From the cell containing the given text, extract its center point as [X, Y] coordinate. 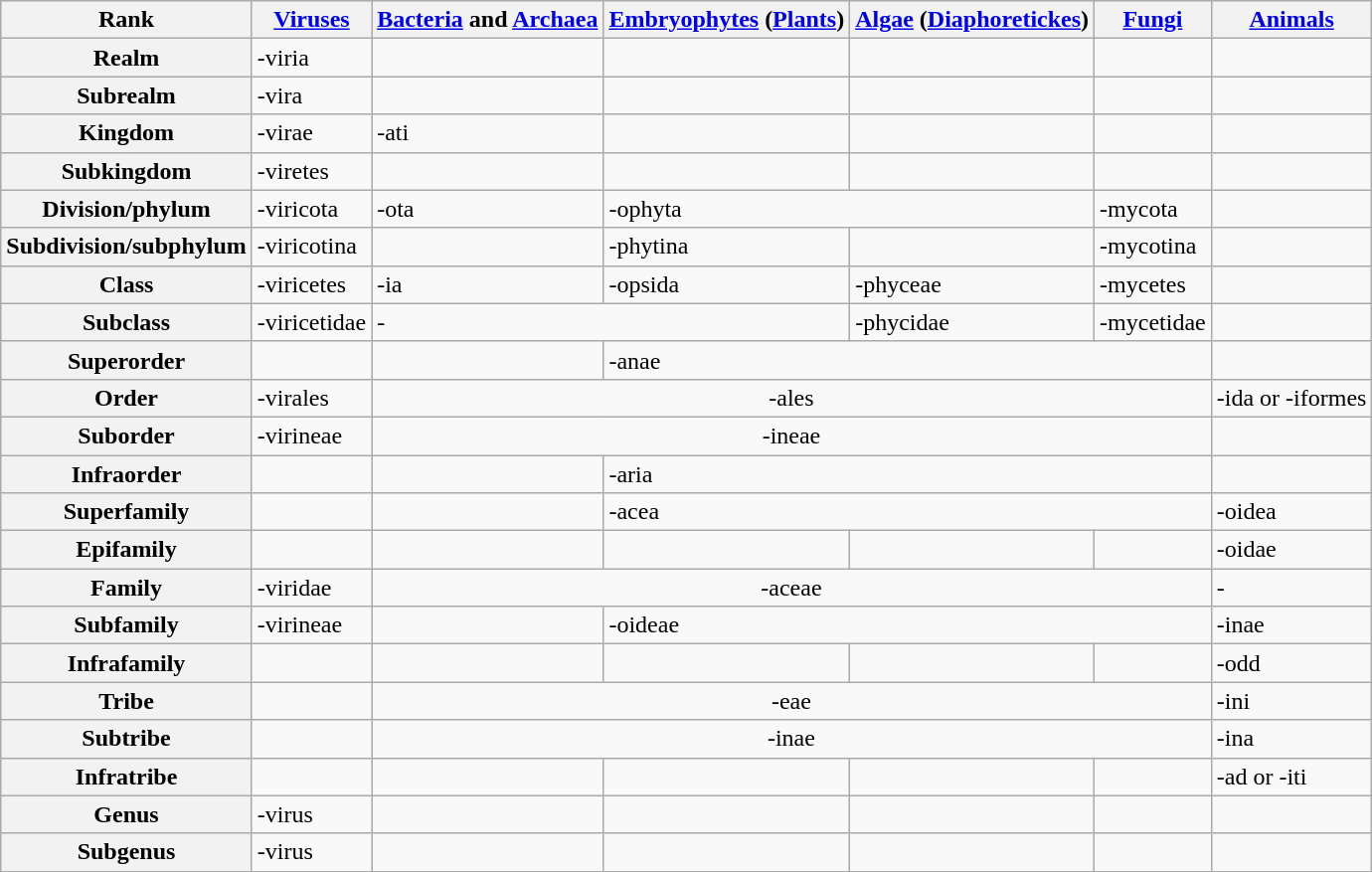
-mycotina [1153, 247]
-viretes [311, 171]
Subkingdom [127, 171]
-vira [311, 95]
Algae (Diaphoretickes) [972, 20]
Subfamily [127, 625]
-viria [311, 58]
Superorder [127, 360]
-oidae [1291, 550]
-phyceae [972, 284]
-virales [311, 398]
Fungi [1153, 20]
Tribe [127, 701]
-viricetes [311, 284]
Genus [127, 814]
Bacteria and Archaea [487, 20]
-viricetidae [311, 322]
-ida or -iformes [1291, 398]
-ina [1291, 739]
-mycota [1153, 209]
Suborder [127, 436]
Subrealm [127, 95]
-opsida [727, 284]
-mycetes [1153, 284]
Division/phylum [127, 209]
-aceae [791, 588]
Subgenus [127, 852]
-ineae [791, 436]
-virae [311, 133]
-viricota [311, 209]
-phycidae [972, 322]
Viruses [311, 20]
Realm [127, 58]
Subdivision/subphylum [127, 247]
-ophyta [849, 209]
-ales [791, 398]
Subtribe [127, 739]
Infratribe [127, 777]
-oideae [907, 625]
-viricotina [311, 247]
-ota [487, 209]
Infrafamily [127, 663]
-ad or -iti [1291, 777]
-ati [487, 133]
-phytina [727, 247]
Rank [127, 20]
-anae [907, 360]
-viridae [311, 588]
-ia [487, 284]
Embryophytes (Plants) [727, 20]
Subclass [127, 322]
-eae [791, 701]
-acea [907, 512]
Order [127, 398]
Family [127, 588]
Epifamily [127, 550]
Superfamily [127, 512]
-odd [1291, 663]
Kingdom [127, 133]
Class [127, 284]
-oidea [1291, 512]
-aria [907, 474]
-ini [1291, 701]
-mycetidae [1153, 322]
Infraorder [127, 474]
Animals [1291, 20]
